Find where the given text appears and provide that cell's center as [X, Y] coordinate. 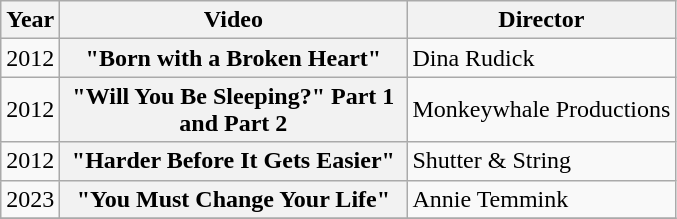
"Harder Before It Gets Easier" [234, 161]
2023 [30, 199]
Monkeywhale Productions [542, 110]
"Will You Be Sleeping?" Part 1 and Part 2 [234, 110]
Director [542, 20]
Shutter & String [542, 161]
"Born with a Broken Heart" [234, 58]
Video [234, 20]
Dina Rudick [542, 58]
Year [30, 20]
Annie Temmink [542, 199]
"You Must Change Your Life" [234, 199]
